From the cell containing the given text, extract its center point as [x, y] coordinate. 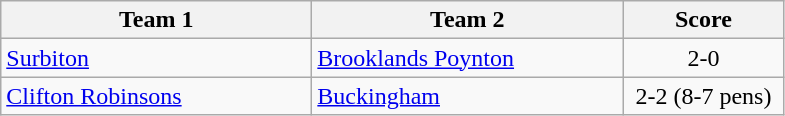
Brooklands Poynton [468, 58]
Surbiton [156, 58]
Score [704, 20]
Clifton Robinsons [156, 96]
Buckingham [468, 96]
Team 1 [156, 20]
Team 2 [468, 20]
2-2 (8-7 pens) [704, 96]
2-0 [704, 58]
